Capture the cell that displays the provided text and extract its (X, Y) central coordinate. 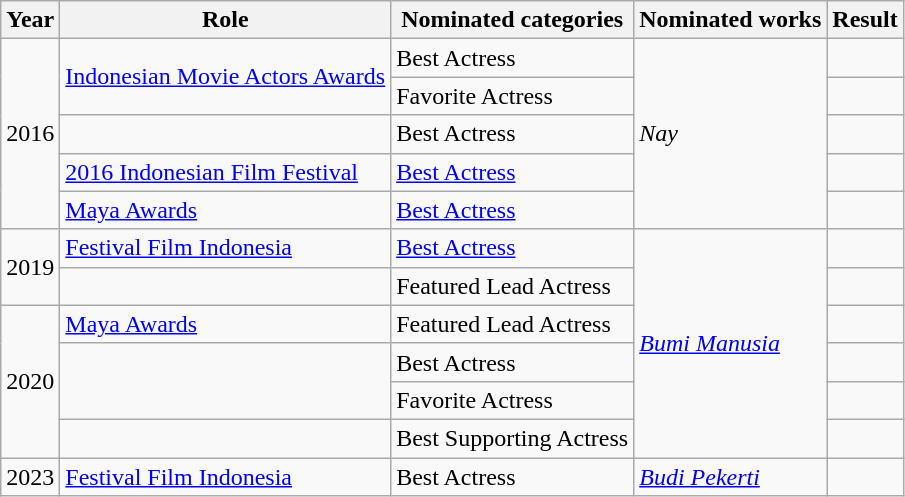
Nominated categories (512, 20)
Role (226, 20)
Best Supporting Actress (512, 438)
Indonesian Movie Actors Awards (226, 77)
Result (865, 20)
2016 Indonesian Film Festival (226, 172)
2023 (30, 477)
Nay (730, 134)
Nominated works (730, 20)
2020 (30, 381)
Year (30, 20)
2019 (30, 267)
Budi Pekerti (730, 477)
Bumi Manusia (730, 343)
2016 (30, 134)
